Pinpoint the cell where the given text exists, returning its (X, Y) midpoint coordinate. 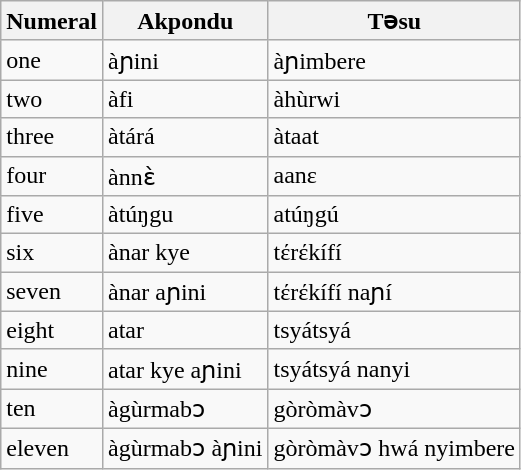
eleven (52, 448)
àfi (185, 99)
tsyátsyá nanyi (394, 369)
tέrέkífí (394, 253)
seven (52, 292)
nine (52, 369)
gòròmàvɔ (394, 409)
atúŋgú (394, 215)
ànnɛ̀ (185, 176)
ànar aɲini (185, 292)
ànar kye (185, 253)
aanε (394, 176)
àɲimbere (394, 60)
one (52, 60)
àɲini (185, 60)
two (52, 99)
àtaat (394, 137)
Numeral (52, 21)
four (52, 176)
tsyátsyá (394, 330)
eight (52, 330)
atar (185, 330)
àtárá (185, 137)
Akpondu (185, 21)
six (52, 253)
three (52, 137)
Təsu (394, 21)
gòròmàvɔ hwá nyimbere (394, 448)
five (52, 215)
tέrέkífí naɲí (394, 292)
atar kye aɲini (185, 369)
ten (52, 409)
àtúŋgu (185, 215)
àgùrmabɔ àɲini (185, 448)
àgùrmabɔ (185, 409)
àhùrwi (394, 99)
